Output the (x, y) coordinate of the center of the cell containing the given text.  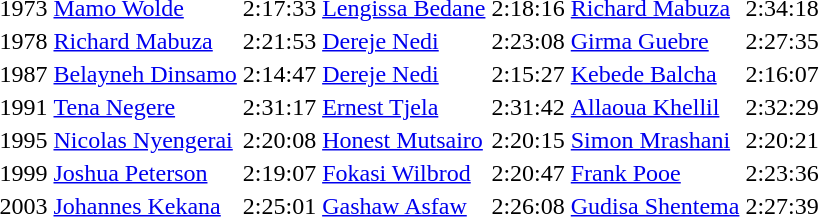
Frank Pooe (655, 173)
2:31:42 (528, 107)
2:20:08 (279, 140)
Richard Mabuza (145, 41)
Simon Mrashani (655, 140)
2:23:08 (528, 41)
Joshua Peterson (145, 173)
Ernest Tjela (404, 107)
2:15:27 (528, 74)
Nicolas Nyengerai (145, 140)
Tena Negere (145, 107)
Belayneh Dinsamo (145, 74)
2:20:15 (528, 140)
Honest Mutsairo (404, 140)
Kebede Balcha (655, 74)
Girma Guebre (655, 41)
2:31:17 (279, 107)
2:14:47 (279, 74)
2:21:53 (279, 41)
Allaoua Khellil (655, 107)
2:20:47 (528, 173)
2:19:07 (279, 173)
Fokasi Wilbrod (404, 173)
